Provide the [x, y] coordinate of the cell's center where the given text is located.  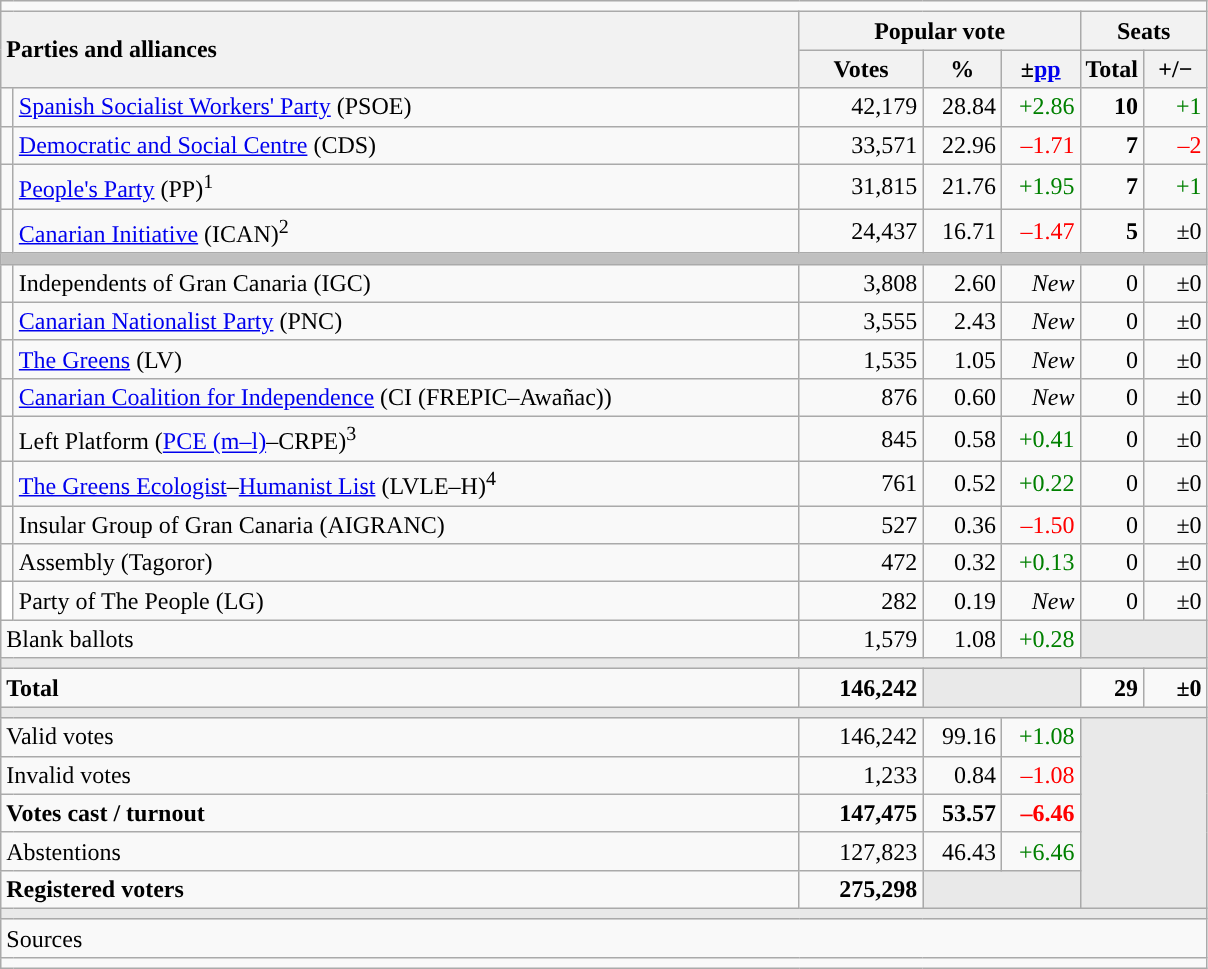
–1.50 [1040, 525]
0.60 [962, 397]
±pp [1040, 69]
Invalid votes [400, 775]
24,437 [861, 232]
527 [861, 525]
29 [1112, 688]
282 [861, 601]
+6.46 [1040, 851]
Canarian Coalition for Independence (CI (FREPIC–Awañac)) [406, 397]
3,555 [861, 321]
147,475 [861, 813]
+0.41 [1040, 438]
0.52 [962, 484]
–6.46 [1040, 813]
Votes cast / turnout [400, 813]
Registered voters [400, 889]
Left Platform (PCE (m–l)–CRPE)3 [406, 438]
10 [1112, 107]
1,233 [861, 775]
33,571 [861, 145]
Seats [1144, 31]
99.16 [962, 737]
+0.13 [1040, 563]
+0.22 [1040, 484]
Popular vote [940, 31]
The Greens (LV) [406, 359]
Assembly (Tagoror) [406, 563]
Valid votes [400, 737]
Insular Group of Gran Canaria (AIGRANC) [406, 525]
22.96 [962, 145]
1.05 [962, 359]
761 [861, 484]
Votes [861, 69]
42,179 [861, 107]
1,579 [861, 639]
Party of The People (LG) [406, 601]
+1.08 [1040, 737]
Independents of Gran Canaria (IGC) [406, 283]
Canarian Nationalist Party (PNC) [406, 321]
472 [861, 563]
2.43 [962, 321]
Democratic and Social Centre (CDS) [406, 145]
+2.86 [1040, 107]
0.36 [962, 525]
5 [1112, 232]
21.76 [962, 186]
Spanish Socialist Workers' Party (PSOE) [406, 107]
Canarian Initiative (ICAN)2 [406, 232]
+/− [1176, 69]
0.58 [962, 438]
+0.28 [1040, 639]
People's Party (PP)1 [406, 186]
53.57 [962, 813]
16.71 [962, 232]
2.60 [962, 283]
1.08 [962, 639]
–1.08 [1040, 775]
3,808 [861, 283]
127,823 [861, 851]
% [962, 69]
845 [861, 438]
31,815 [861, 186]
–2 [1176, 145]
–1.47 [1040, 232]
0.84 [962, 775]
–1.71 [1040, 145]
Sources [604, 938]
+1.95 [1040, 186]
28.84 [962, 107]
0.32 [962, 563]
876 [861, 397]
46.43 [962, 851]
Abstentions [400, 851]
The Greens Ecologist–Humanist List (LVLE–H)4 [406, 484]
Blank ballots [400, 639]
1,535 [861, 359]
Parties and alliances [400, 50]
0.19 [962, 601]
275,298 [861, 889]
